Find where the given text appears and provide that cell's center as [x, y] coordinate. 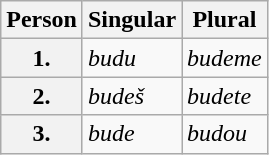
Person [42, 20]
bude [132, 134]
3. [42, 134]
Plural [225, 20]
budeš [132, 96]
Singular [132, 20]
budou [225, 134]
budeme [225, 58]
budete [225, 96]
2. [42, 96]
1. [42, 58]
budu [132, 58]
